Provide the (x, y) coordinate of the cell's center where the given text is located.  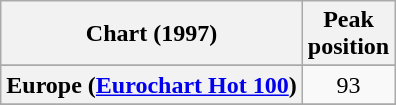
Chart (1997) (152, 34)
Europe (Eurochart Hot 100) (152, 85)
Peakposition (348, 34)
93 (348, 85)
